Provide the [x, y] coordinate of the cell's center where the given text is located.  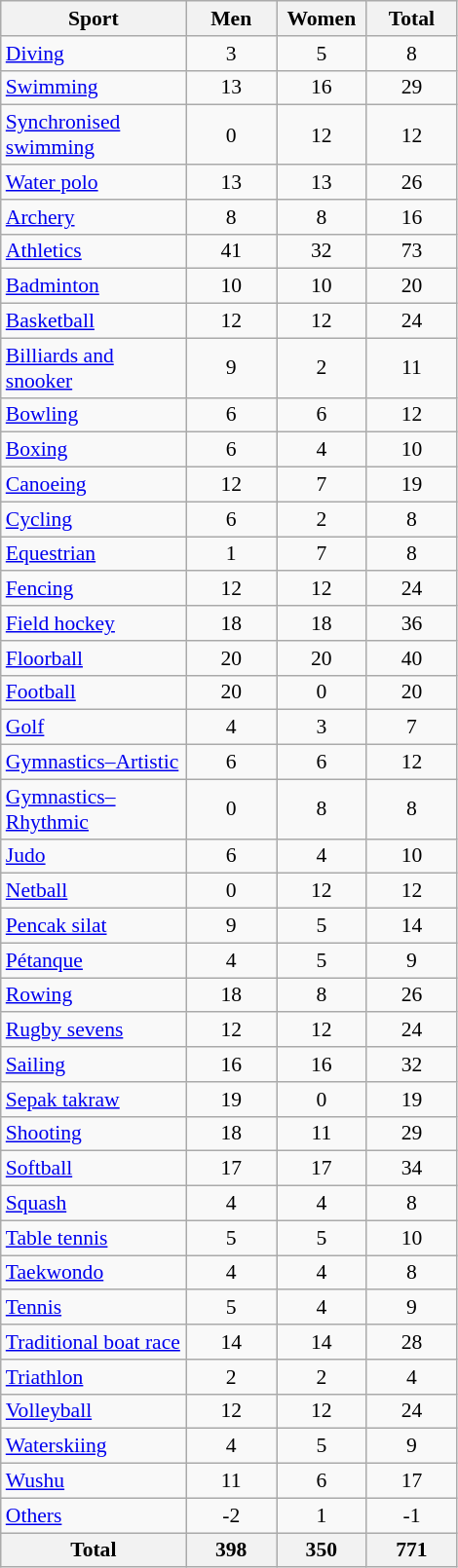
Golf [94, 728]
Wushu [94, 1481]
73 [411, 251]
Judo [94, 856]
Rugby sevens [94, 1030]
Waterskiing [94, 1446]
36 [411, 623]
Basketball [94, 321]
Table tennis [94, 1238]
Triathlon [94, 1377]
41 [232, 251]
Athletics [94, 251]
Softball [94, 1169]
Men [232, 19]
Sepak takraw [94, 1100]
Sport [94, 19]
Water polo [94, 182]
Floorball [94, 658]
Football [94, 692]
Bowling [94, 415]
40 [411, 658]
Pétanque [94, 960]
Rowing [94, 995]
Taekwondo [94, 1273]
Squash [94, 1204]
Boxing [94, 450]
Badminton [94, 286]
28 [411, 1342]
398 [232, 1550]
Others [94, 1515]
Gymnastics–Artistic [94, 763]
Gymnastics–Rhythmic [94, 808]
Equestrian [94, 554]
34 [411, 1169]
771 [411, 1550]
Canoeing [94, 485]
Tennis [94, 1308]
Traditional boat race [94, 1342]
Pencak silat [94, 926]
-2 [232, 1515]
Cycling [94, 519]
Sailing [94, 1064]
Volleyball [94, 1411]
Synchronised swimming [94, 134]
Diving [94, 54]
Field hockey [94, 623]
Swimming [94, 88]
Archery [94, 217]
Billiards and snooker [94, 368]
Fencing [94, 589]
-1 [411, 1515]
Women [322, 19]
Shooting [94, 1134]
350 [322, 1550]
Netball [94, 891]
